Capture the cell that displays the provided text and extract its [X, Y] central coordinate. 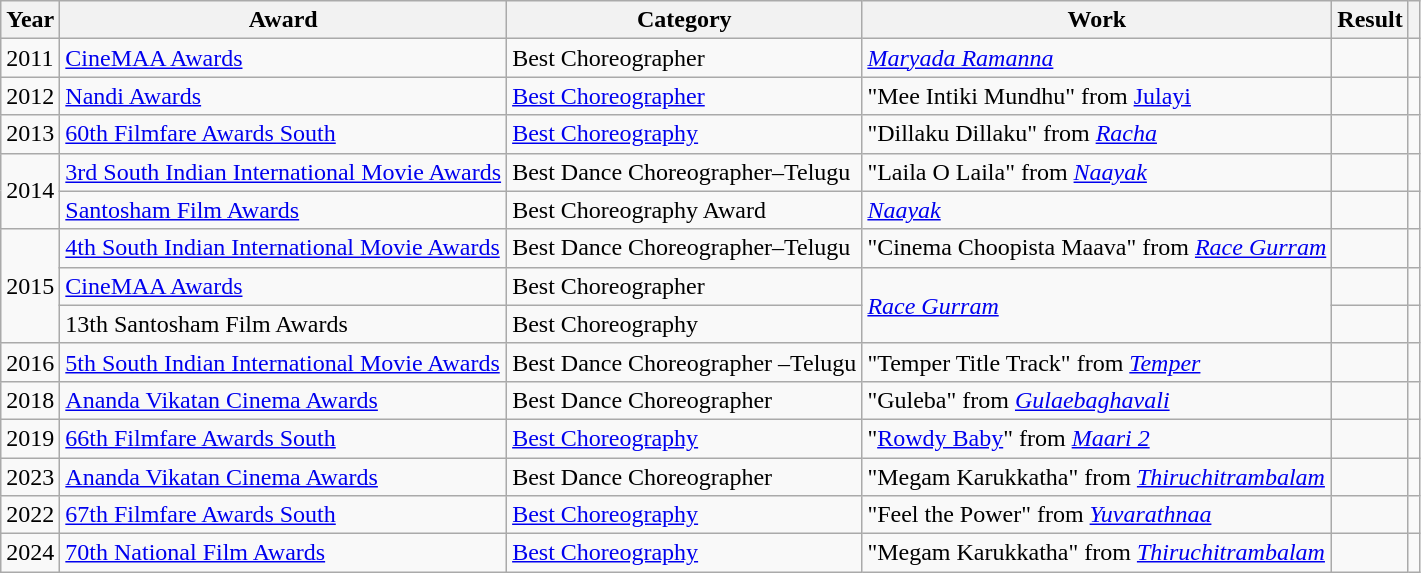
Year [30, 20]
2019 [30, 438]
Naayak [1097, 210]
2013 [30, 134]
2011 [30, 58]
"Mee Intiki Mundhu" from Julayi [1097, 96]
2023 [30, 477]
Award [284, 20]
13th Santosham Film Awards [284, 324]
Work [1097, 20]
"Cinema Choopista Maava" from Race Gurram [1097, 248]
Best Choreography Award [684, 210]
"Temper Title Track" from Temper [1097, 362]
2018 [30, 400]
67th Filmfare Awards South [284, 515]
Best Dance Choreographer –Telugu [684, 362]
66th Filmfare Awards South [284, 438]
2022 [30, 515]
2024 [30, 553]
Santosham Film Awards [284, 210]
4th South Indian International Movie Awards [284, 248]
3rd South Indian International Movie Awards [284, 172]
Result [1370, 20]
60th Filmfare Awards South [284, 134]
"Feel the Power" from Yuvarathnaa [1097, 515]
"Guleba" from Gulaebaghavali [1097, 400]
70th National Film Awards [284, 553]
Maryada Ramanna [1097, 58]
Category [684, 20]
2014 [30, 191]
Nandi Awards [284, 96]
"Laila O Laila" from Naayak [1097, 172]
2012 [30, 96]
"Rowdy Baby" from Maari 2 [1097, 438]
5th South Indian International Movie Awards [284, 362]
2016 [30, 362]
"Dillaku Dillaku" from Racha [1097, 134]
Race Gurram [1097, 305]
2015 [30, 286]
